Extract the [X, Y] coordinate from the center of the cell holding the provided text.  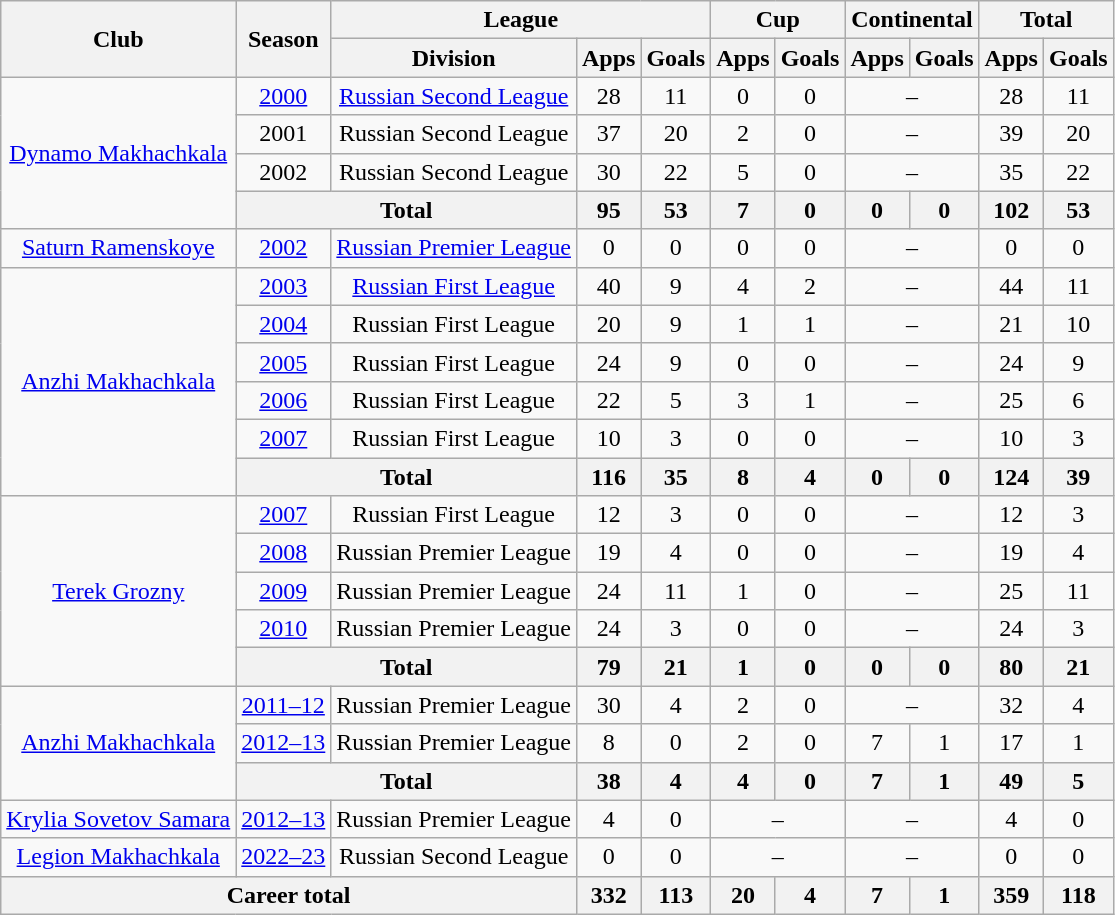
Continental [912, 20]
124 [1011, 477]
Dynamo Makhachkala [118, 153]
2011–12 [284, 705]
Club [118, 39]
113 [676, 895]
44 [1011, 286]
Career total [289, 895]
118 [1078, 895]
2009 [284, 591]
Saturn Ramenskoye [118, 248]
359 [1011, 895]
Season [284, 39]
2008 [284, 553]
Terek Grozny [118, 591]
116 [608, 477]
95 [608, 210]
2006 [284, 400]
37 [608, 134]
2022–23 [284, 857]
Krylia Sovetov Samara [118, 819]
2000 [284, 96]
2003 [284, 286]
Legion Makhachkala [118, 857]
332 [608, 895]
League [521, 20]
Division [454, 58]
Cup [778, 20]
2010 [284, 629]
2004 [284, 324]
80 [1011, 667]
40 [608, 286]
2001 [284, 134]
2005 [284, 362]
6 [1078, 400]
49 [1011, 781]
17 [1011, 743]
102 [1011, 210]
32 [1011, 705]
38 [608, 781]
79 [608, 667]
